Return the (X, Y) coordinate for the center point of the cell that contains the specified text.  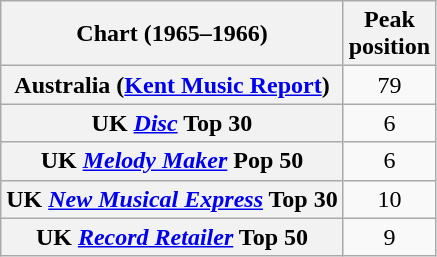
Peakposition (389, 34)
10 (389, 199)
UK Record Retailer Top 50 (172, 237)
79 (389, 85)
UK Disc Top 30 (172, 123)
Australia (Kent Music Report) (172, 85)
9 (389, 237)
UK New Musical Express Top 30 (172, 199)
Chart (1965–1966) (172, 34)
UK Melody Maker Pop 50 (172, 161)
